From the cell containing the given text, extract its center point as (X, Y) coordinate. 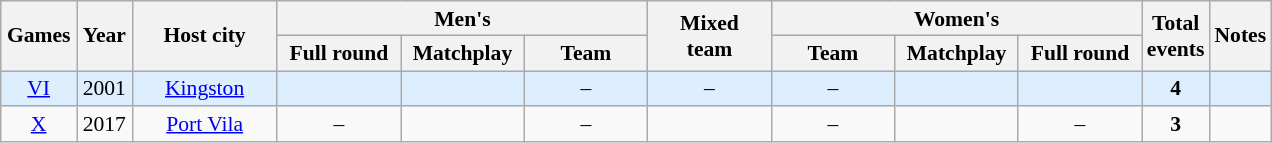
Notes (1240, 36)
Mixedteam (710, 36)
Port Vila (204, 125)
Year (104, 36)
Kingston (204, 89)
Women's (956, 18)
VI (39, 89)
3 (1176, 125)
X (39, 125)
Host city (204, 36)
Totalevents (1176, 36)
4 (1176, 89)
Men's (462, 18)
Games (39, 36)
2017 (104, 125)
2001 (104, 89)
